Identify which cell holds the provided text, then report its (x, y) central coordinate. 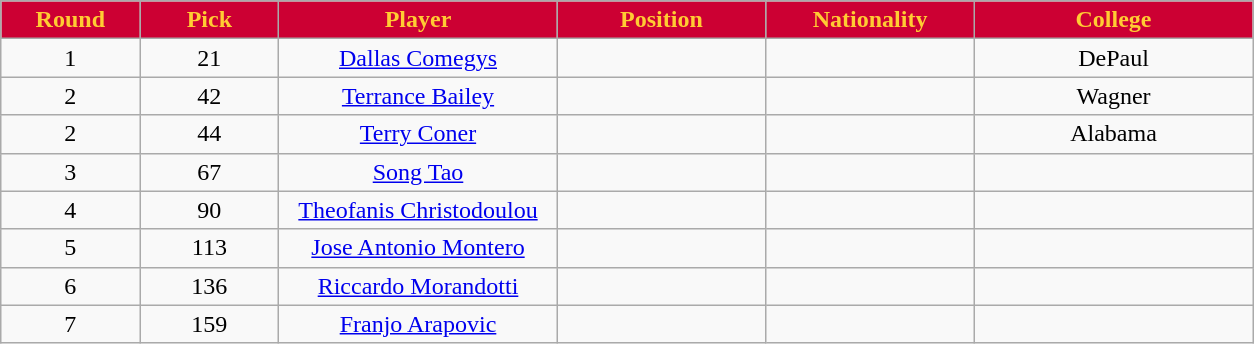
113 (210, 248)
Position (662, 20)
Jose Antonio Montero (418, 248)
DePaul (1113, 58)
Franjo Arapovic (418, 324)
1 (70, 58)
159 (210, 324)
6 (70, 286)
4 (70, 210)
Player (418, 20)
Theofanis Christodoulou (418, 210)
Wagner (1113, 96)
67 (210, 172)
136 (210, 286)
5 (70, 248)
Pick (210, 20)
90 (210, 210)
3 (70, 172)
Terry Coner (418, 134)
7 (70, 324)
College (1113, 20)
42 (210, 96)
Dallas Comegys (418, 58)
Song Tao (418, 172)
Alabama (1113, 134)
Nationality (870, 20)
Riccardo Morandotti (418, 286)
21 (210, 58)
Round (70, 20)
Terrance Bailey (418, 96)
44 (210, 134)
